Detect which cell encompasses the target text, then output its [X, Y] center coordinate. 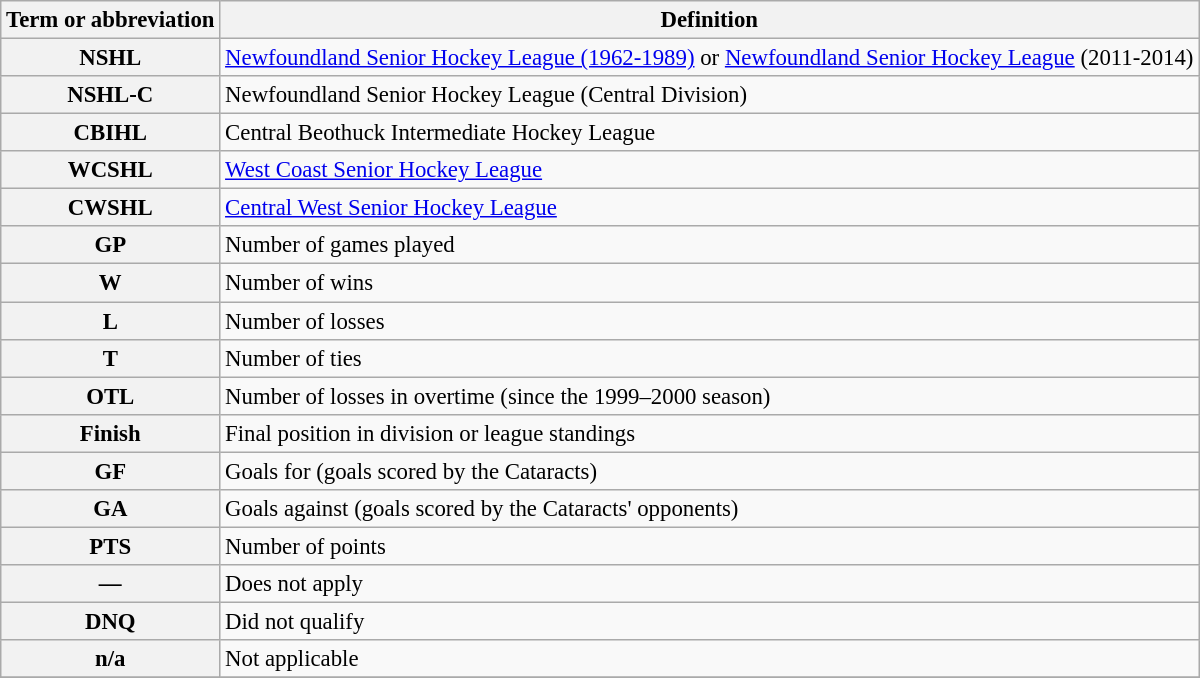
Goals against (goals scored by the Cataracts' opponents) [710, 509]
GP [110, 245]
— [110, 584]
T [110, 358]
W [110, 283]
Final position in division or league standings [710, 433]
GF [110, 471]
OTL [110, 396]
Number of wins [710, 283]
L [110, 321]
Does not apply [710, 584]
Newfoundland Senior Hockey League (Central Division) [710, 95]
Goals for (goals scored by the Cataracts) [710, 471]
NSHL [110, 58]
Did not qualify [710, 621]
Number of ties [710, 358]
Central West Senior Hockey League [710, 208]
PTS [110, 546]
CWSHL [110, 208]
Finish [110, 433]
GA [110, 509]
Central Beothuck Intermediate Hockey League [710, 133]
DNQ [110, 621]
CBIHL [110, 133]
n/a [110, 659]
Number of games played [710, 245]
Number of points [710, 546]
West Coast Senior Hockey League [710, 170]
WCSHL [110, 170]
Number of losses [710, 321]
Definition [710, 20]
Not applicable [710, 659]
Newfoundland Senior Hockey League (1962-1989) or Newfoundland Senior Hockey League (2011-2014) [710, 58]
Number of losses in overtime (since the 1999–2000 season) [710, 396]
NSHL-C [110, 95]
Term or abbreviation [110, 20]
